Extract the [x, y] coordinate from the center of the cell holding the provided text.  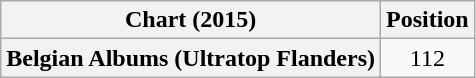
112 [428, 58]
Position [428, 20]
Belgian Albums (Ultratop Flanders) [191, 58]
Chart (2015) [191, 20]
